Locate the cell with the specified text and output its [x, y] center coordinate. 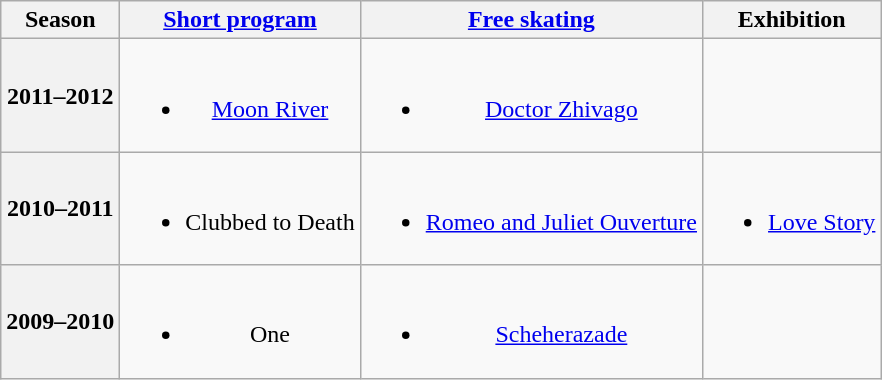
2011–2012 [60, 96]
Romeo and Juliet Ouverture [531, 208]
Love Story [792, 208]
Season [60, 20]
Exhibition [792, 20]
2009–2010 [60, 322]
Moon River [240, 96]
Doctor Zhivago [531, 96]
2010–2011 [60, 208]
Scheherazade [531, 322]
One [240, 322]
Short program [240, 20]
Free skating [531, 20]
Clubbed to Death [240, 208]
